Output the [x, y] coordinate of the center of the cell containing the given text.  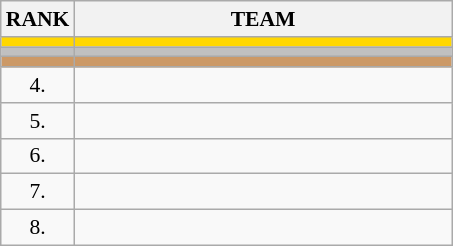
TEAM [262, 19]
4. [38, 85]
7. [38, 192]
5. [38, 121]
8. [38, 228]
6. [38, 156]
RANK [38, 19]
